Return [x, y] of the center of cell containing provided text 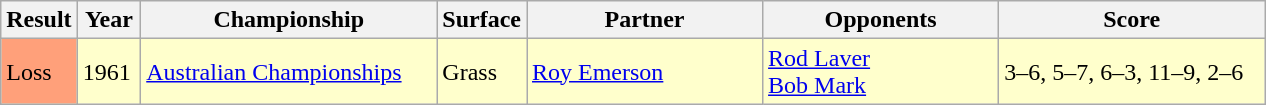
Result [39, 20]
Year [109, 20]
Roy Emerson [644, 72]
Surface [482, 20]
Championship [289, 20]
Grass [482, 72]
Loss [39, 72]
Opponents [881, 20]
Rod Laver Bob Mark [881, 72]
Australian Championships [289, 72]
1961 [109, 72]
Score [1132, 20]
Partner [644, 20]
3–6, 5–7, 6–3, 11–9, 2–6 [1132, 72]
